Capture the cell that displays the provided text and extract its [x, y] central coordinate. 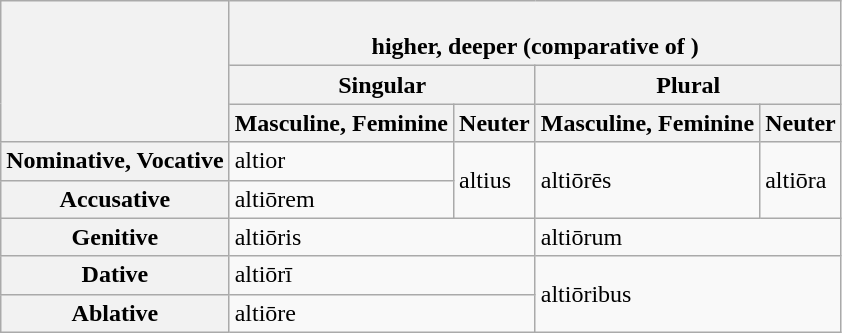
altiōrī [382, 275]
altius [495, 180]
altiōrum [688, 237]
Singular [382, 85]
Genitive [115, 237]
Plural [688, 85]
Accusative [115, 199]
altiōrem [341, 199]
Dative [115, 275]
altior [341, 161]
altiōribus [688, 294]
altiōris [382, 237]
Ablative [115, 313]
higher, deeper (comparative of ) [535, 34]
altiōra [801, 180]
altiōre [382, 313]
altiōrēs [647, 180]
Nominative, Vocative [115, 161]
